From the cell containing the given text, extract its center point as (x, y) coordinate. 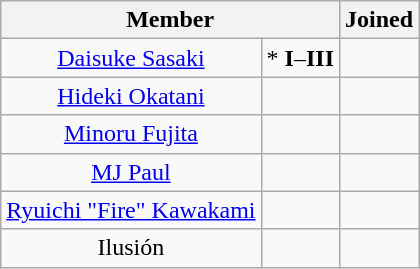
* I–III (300, 58)
Hideki Okatani (131, 96)
MJ Paul (131, 172)
Ilusión (131, 248)
Member (170, 20)
Joined (380, 20)
Minoru Fujita (131, 134)
Daisuke Sasaki (131, 58)
Ryuichi "Fire" Kawakami (131, 210)
